From the cell containing the given text, extract its center point as [X, Y] coordinate. 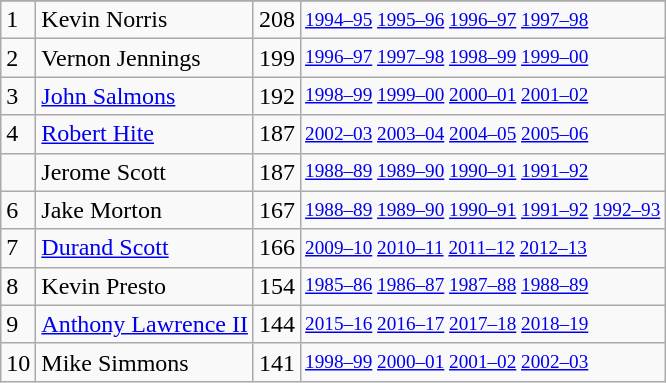
1988–89 1989–90 1990–91 1991–92 [483, 172]
Anthony Lawrence II [145, 324]
1994–95 1995–96 1996–97 1997–98 [483, 20]
208 [276, 20]
1998–99 1999–00 2000–01 2001–02 [483, 96]
8 [18, 286]
1988–89 1989–90 1990–91 1991–92 1992–93 [483, 210]
John Salmons [145, 96]
1998–99 2000–01 2001–02 2002–03 [483, 362]
1996–97 1997–98 1998–99 1999–00 [483, 58]
192 [276, 96]
6 [18, 210]
Kevin Presto [145, 286]
154 [276, 286]
2009–10 2010–11 2011–12 2012–13 [483, 248]
1 [18, 20]
2 [18, 58]
144 [276, 324]
Kevin Norris [145, 20]
Jake Morton [145, 210]
10 [18, 362]
4 [18, 134]
9 [18, 324]
Robert Hite [145, 134]
Vernon Jennings [145, 58]
1985–86 1986–87 1987–88 1988–89 [483, 286]
199 [276, 58]
3 [18, 96]
Jerome Scott [145, 172]
Durand Scott [145, 248]
Mike Simmons [145, 362]
2002–03 2003–04 2004–05 2005–06 [483, 134]
141 [276, 362]
2015–16 2016–17 2017–18 2018–19 [483, 324]
166 [276, 248]
167 [276, 210]
7 [18, 248]
